Search for the cell housing the specified text and yield its (x, y) center coordinate. 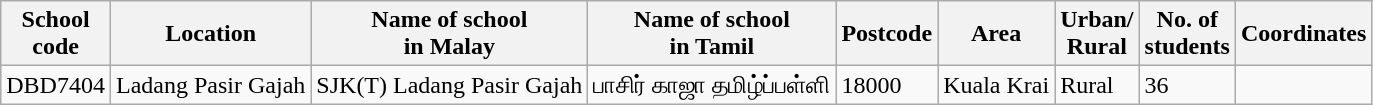
Urban/Rural (1097, 34)
DBD7404 (56, 85)
No. ofstudents (1187, 34)
பாசிர் காஜா தமிழ்ப்பள்ளி (712, 85)
Name of schoolin Malay (450, 34)
Kuala Krai (996, 85)
Name of schoolin Tamil (712, 34)
Rural (1097, 85)
Coordinates (1303, 34)
Location (210, 34)
Postcode (887, 34)
Ladang Pasir Gajah (210, 85)
Area (996, 34)
18000 (887, 85)
Schoolcode (56, 34)
36 (1187, 85)
SJK(T) Ladang Pasir Gajah (450, 85)
